Determine the [X, Y] coordinate at the center of the cell enclosing the given text.  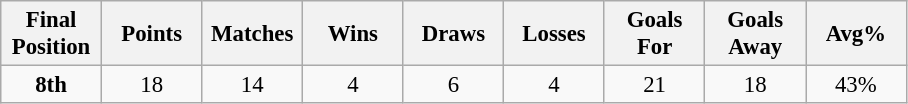
8th [52, 85]
Matches [252, 34]
Wins [354, 34]
Losses [554, 34]
43% [856, 85]
Final Position [52, 34]
Draws [454, 34]
Goals For [654, 34]
21 [654, 85]
Goals Away [756, 34]
Points [152, 34]
14 [252, 85]
6 [454, 85]
Avg% [856, 34]
